Detect which cell encompasses the target text, then output its (X, Y) center coordinate. 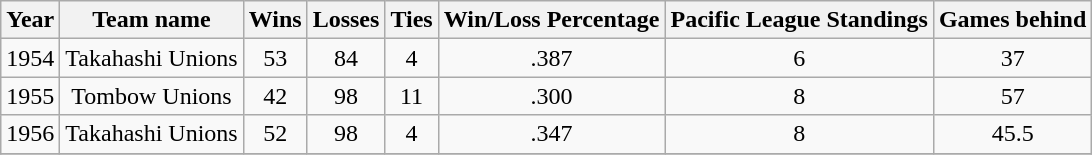
1955 (30, 96)
.387 (552, 58)
42 (275, 96)
Team name (152, 20)
Losses (346, 20)
.347 (552, 134)
11 (412, 96)
52 (275, 134)
6 (799, 58)
Year (30, 20)
37 (1012, 58)
.300 (552, 96)
1956 (30, 134)
Win/Loss Percentage (552, 20)
1954 (30, 58)
84 (346, 58)
Wins (275, 20)
45.5 (1012, 134)
57 (1012, 96)
Tombow Unions (152, 96)
53 (275, 58)
Games behind (1012, 20)
Pacific League Standings (799, 20)
Ties (412, 20)
